From the cell containing the given text, extract its center point as (X, Y) coordinate. 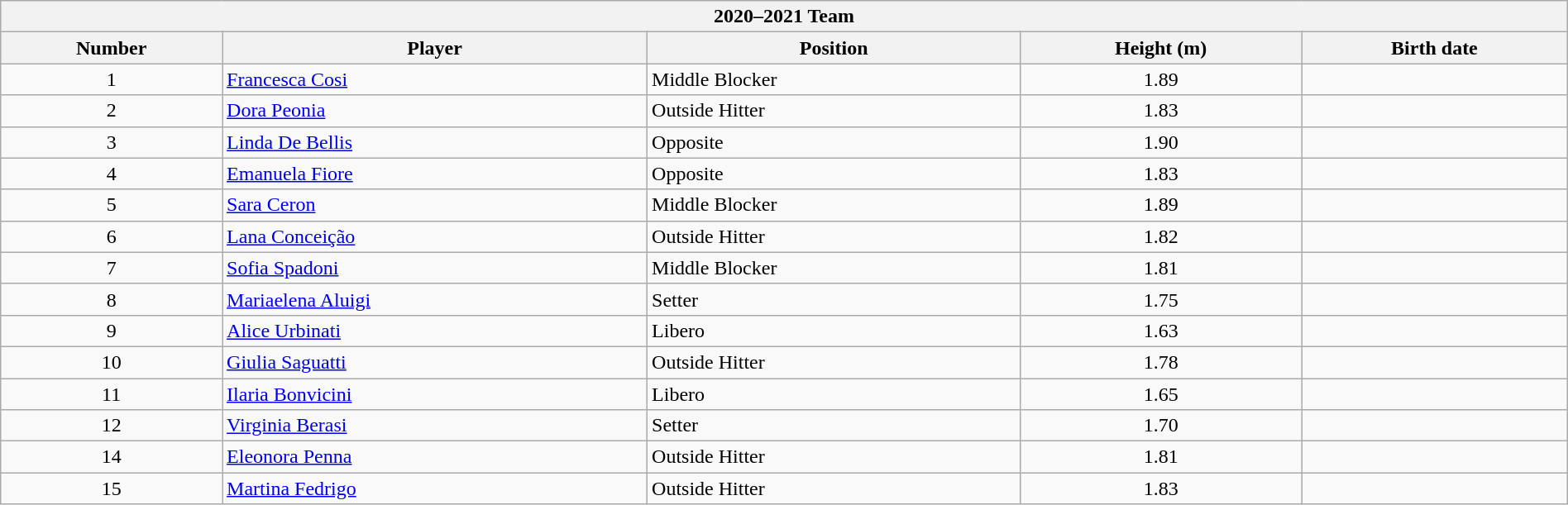
1 (112, 79)
Position (834, 48)
Player (435, 48)
15 (112, 488)
Mariaelena Aluigi (435, 299)
4 (112, 174)
Height (m) (1161, 48)
1.70 (1161, 426)
3 (112, 142)
Virginia Berasi (435, 426)
Giulia Saguatti (435, 362)
Linda De Bellis (435, 142)
7 (112, 268)
8 (112, 299)
14 (112, 457)
Eleonora Penna (435, 457)
2020–2021 Team (784, 17)
1.90 (1161, 142)
1.82 (1161, 236)
Francesca Cosi (435, 79)
Emanuela Fiore (435, 174)
12 (112, 426)
Ilaria Bonvicini (435, 394)
1.75 (1161, 299)
Alice Urbinati (435, 331)
11 (112, 394)
Number (112, 48)
Lana Conceição (435, 236)
Dora Peonia (435, 111)
Sara Ceron (435, 205)
10 (112, 362)
Sofia Spadoni (435, 268)
Birth date (1435, 48)
Martina Fedrigo (435, 488)
1.65 (1161, 394)
1.63 (1161, 331)
2 (112, 111)
6 (112, 236)
5 (112, 205)
1.78 (1161, 362)
9 (112, 331)
